Scan for the cell matching the given text and deliver its (x, y) coordinate at center. 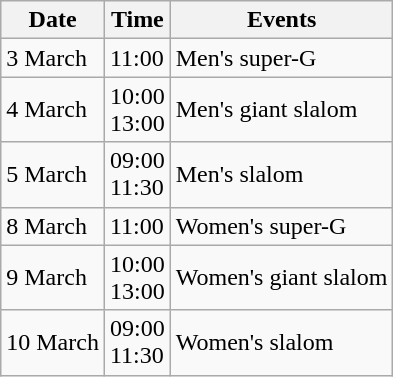
Date (53, 20)
3 March (53, 58)
Time (137, 20)
Women's slalom (282, 342)
Men's giant slalom (282, 110)
Events (282, 20)
5 March (53, 174)
9 March (53, 278)
10 March (53, 342)
Women's giant slalom (282, 278)
Men's slalom (282, 174)
Women's super-G (282, 226)
8 March (53, 226)
4 March (53, 110)
Men's super-G (282, 58)
